Search for the cell housing the specified text and yield its (X, Y) center coordinate. 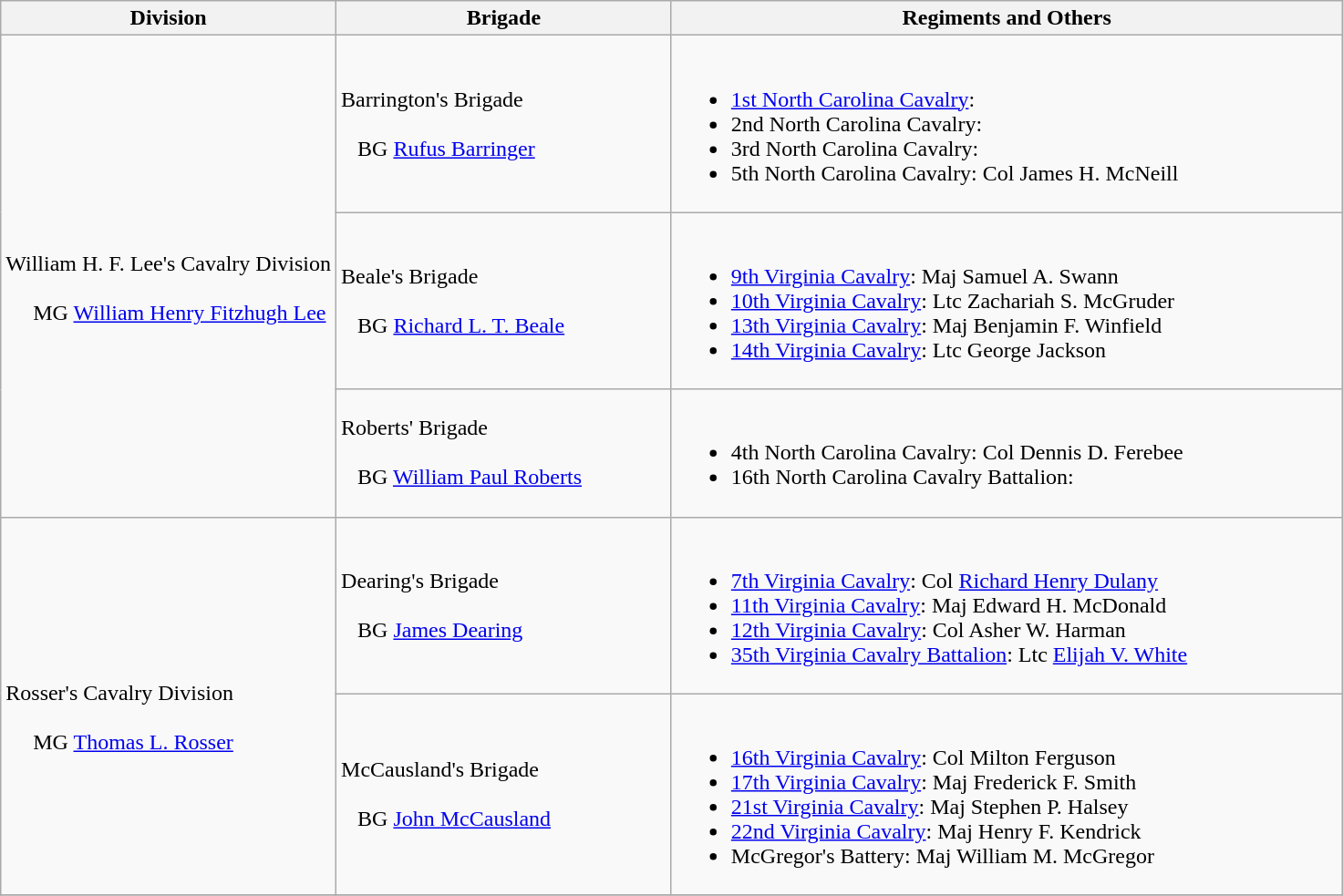
4th North Carolina Cavalry: Col Dennis D. Ferebee16th North Carolina Cavalry Battalion: (1007, 453)
Regiments and Others (1007, 18)
Rosser's Cavalry Division MG Thomas L. Rosser (169, 705)
1st North Carolina Cavalry:2nd North Carolina Cavalry:3rd North Carolina Cavalry:5th North Carolina Cavalry: Col James H. McNeill (1007, 124)
Brigade (504, 18)
William H. F. Lee's Cavalry Division MG William Henry Fitzhugh Lee (169, 276)
Dearing's Brigade BG James Dearing (504, 605)
Barrington's Brigade BG Rufus Barringer (504, 124)
Roberts' Brigade BG William Paul Roberts (504, 453)
McCausland's Brigade BG John McCausland (504, 795)
Division (169, 18)
Beale's Brigade BG Richard L. T. Beale (504, 301)
